Determine the (X, Y) coordinate at the center of the cell enclosing the given text.  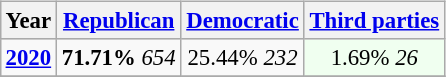
1.69% 26 (374, 58)
Third parties (374, 21)
Republican (118, 21)
Democratic (242, 21)
Year (28, 21)
25.44% 232 (242, 58)
2020 (28, 58)
71.71% 654 (118, 58)
